Locate the cell with the specified text and output its (X, Y) center coordinate. 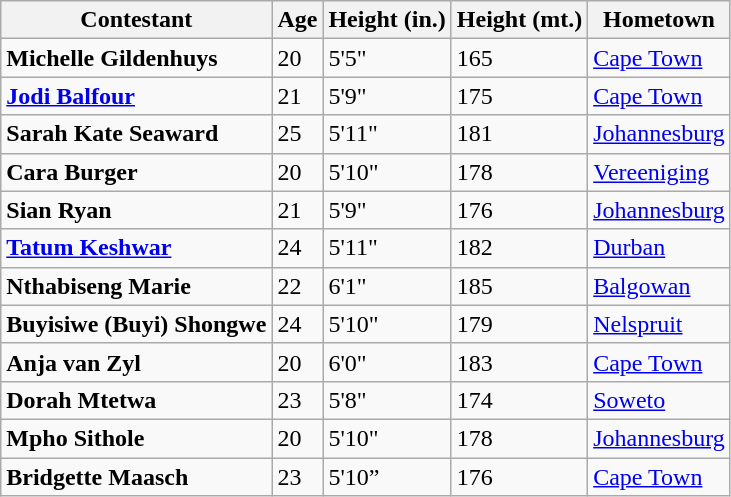
Michelle Gildenhuys (136, 58)
Vereeniging (660, 172)
179 (519, 324)
Dorah Mtetwa (136, 400)
6'0" (387, 362)
5'5" (387, 58)
Jodi Balfour (136, 96)
Soweto (660, 400)
Mpho Sithole (136, 438)
185 (519, 286)
Anja van Zyl (136, 362)
174 (519, 400)
Hometown (660, 20)
Durban (660, 248)
22 (298, 286)
25 (298, 134)
Height (in.) (387, 20)
Balgowan (660, 286)
Contestant (136, 20)
182 (519, 248)
Height (mt.) (519, 20)
Sarah Kate Seaward (136, 134)
181 (519, 134)
5'8" (387, 400)
183 (519, 362)
175 (519, 96)
Age (298, 20)
Nelspruit (660, 324)
6'1" (387, 286)
Nthabiseng Marie (136, 286)
Cara Burger (136, 172)
Bridgette Maasch (136, 477)
165 (519, 58)
Sian Ryan (136, 210)
Buyisiwe (Buyi) Shongwe (136, 324)
5'10” (387, 477)
Tatum Keshwar (136, 248)
